Find where the given text appears and provide that cell's center as [x, y] coordinate. 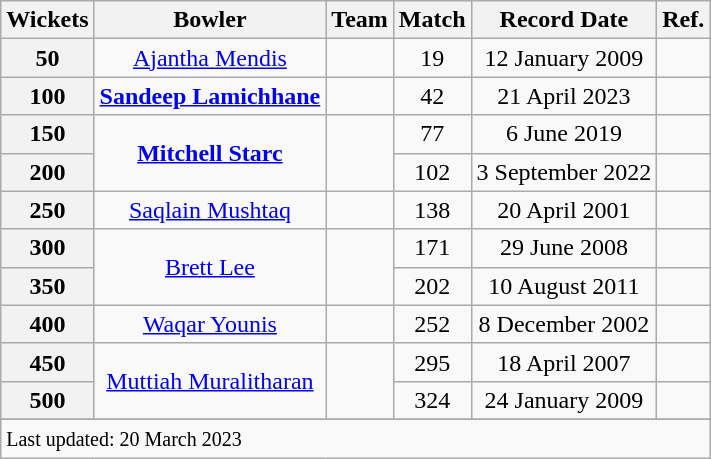
102 [432, 172]
42 [432, 96]
6 June 2019 [564, 134]
19 [432, 58]
200 [48, 172]
324 [432, 400]
21 April 2023 [564, 96]
Muttiah Muralitharan [210, 381]
24 January 2009 [564, 400]
20 April 2001 [564, 210]
500 [48, 400]
12 January 2009 [564, 58]
Waqar Younis [210, 324]
250 [48, 210]
Wickets [48, 20]
Bowler [210, 20]
Ref. [684, 20]
18 April 2007 [564, 362]
Ajantha Mendis [210, 58]
Match [432, 20]
29 June 2008 [564, 248]
Team [360, 20]
202 [432, 286]
10 August 2011 [564, 286]
3 September 2022 [564, 172]
8 December 2002 [564, 324]
100 [48, 96]
Brett Lee [210, 267]
50 [48, 58]
150 [48, 134]
300 [48, 248]
295 [432, 362]
171 [432, 248]
Saqlain Mushtaq [210, 210]
Mitchell Starc [210, 153]
450 [48, 362]
252 [432, 324]
350 [48, 286]
138 [432, 210]
Sandeep Lamichhane [210, 96]
Record Date [564, 20]
400 [48, 324]
77 [432, 134]
Last updated: 20 March 2023 [356, 438]
